Scan for the cell matching the given text and deliver its [X, Y] coordinate at center. 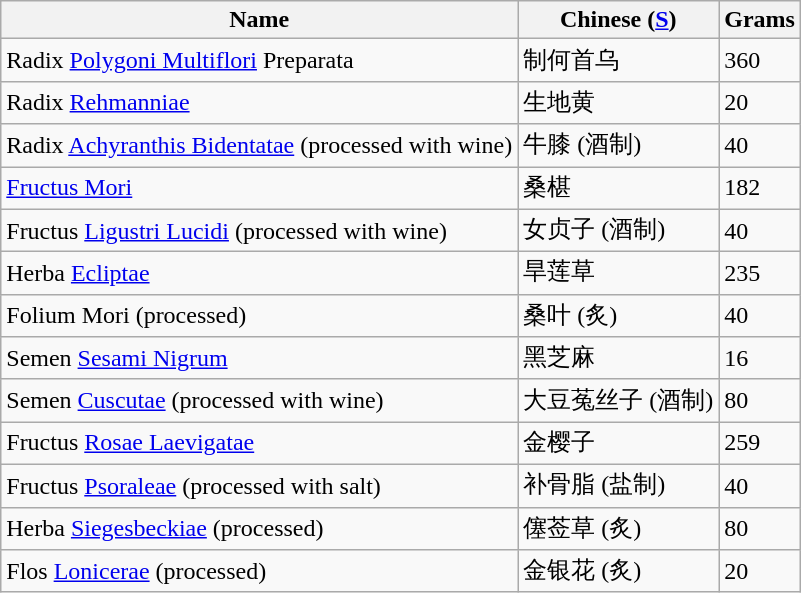
Grams [760, 20]
牛膝 (酒制) [618, 146]
制何首乌 [618, 60]
259 [760, 444]
金银花 (炙) [618, 572]
Radix Rehmanniae [260, 102]
Chinese (S) [618, 20]
黑芝麻 [618, 358]
金樱子 [618, 444]
Semen Cuscutae (processed with wine) [260, 400]
Herba Ecliptae [260, 274]
僿莶草 (炙) [618, 528]
Herba Siegesbeckiae (processed) [260, 528]
Fructus Mori [260, 188]
Fructus Rosae Laevigatae [260, 444]
Fructus Psoraleae (processed with salt) [260, 486]
Fructus Ligustri Lucidi (processed with wine) [260, 230]
女贞子 (酒制) [618, 230]
Name [260, 20]
Semen Sesami Nigrum [260, 358]
Radix Achyranthis Bidentatae (processed with wine) [260, 146]
235 [760, 274]
182 [760, 188]
Folium Mori (processed) [260, 316]
360 [760, 60]
Flos Lonicerae (processed) [260, 572]
补骨脂 (盐制) [618, 486]
桑叶 (炙) [618, 316]
生地黄 [618, 102]
Radix Polygoni Multiflori Preparata [260, 60]
16 [760, 358]
桑椹 [618, 188]
大豆菟丝子 (酒制) [618, 400]
旱莲草 [618, 274]
